Locate the cell with the specified text and output its [X, Y] center coordinate. 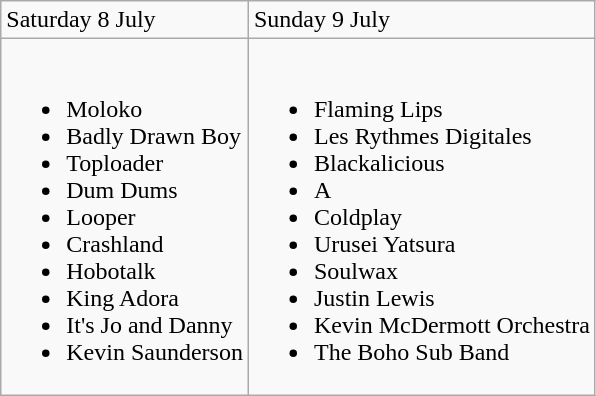
Saturday 8 July [125, 20]
Sunday 9 July [422, 20]
Flaming LipsLes Rythmes DigitalesBlackaliciousAColdplayUrusei YatsuraSoulwaxJustin LewisKevin McDermott OrchestraThe Boho Sub Band [422, 217]
MolokoBadly Drawn BoyToploaderDum DumsLooperCrashlandHobotalkKing AdoraIt's Jo and DannyKevin Saunderson [125, 217]
